Scan for the cell matching the given text and deliver its [x, y] coordinate at center. 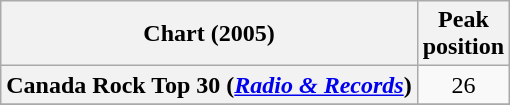
Chart (2005) [209, 34]
26 [463, 85]
Peakposition [463, 34]
Canada Rock Top 30 (Radio & Records) [209, 85]
